Identify which cell holds the provided text, then report its [x, y] central coordinate. 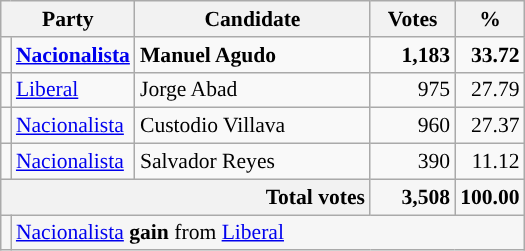
390 [412, 162]
960 [412, 126]
33.72 [490, 55]
1,183 [412, 55]
27.37 [490, 126]
Candidate [252, 19]
Manuel Agudo [252, 55]
3,508 [412, 197]
975 [412, 90]
100.00 [490, 197]
Salvador Reyes [252, 162]
Total votes [186, 197]
Jorge Abad [252, 90]
27.79 [490, 90]
Custodio Villava [252, 126]
Liberal [73, 90]
Party [68, 19]
Nacionalista gain from Liberal [268, 233]
% [490, 19]
11.12 [490, 162]
Votes [412, 19]
